Pinpoint the cell where the given text exists, returning its [x, y] midpoint coordinate. 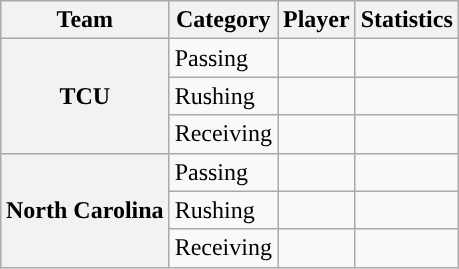
Category [223, 20]
North Carolina [84, 210]
Team [84, 20]
Player [317, 20]
Statistics [406, 20]
TCU [84, 96]
